Provide the (x, y) coordinate of the cell's center where the given text is located.  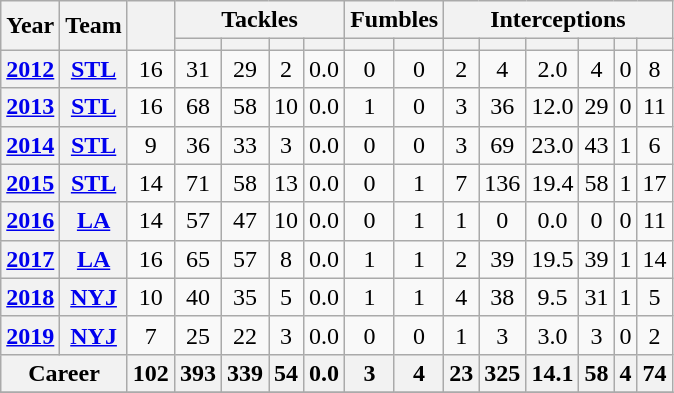
13 (286, 183)
71 (198, 183)
69 (502, 145)
Career (64, 373)
19.5 (552, 259)
9 (150, 145)
Team (94, 26)
38 (502, 297)
Tackles (259, 20)
43 (596, 145)
2018 (30, 297)
12.0 (552, 107)
40 (198, 297)
33 (244, 145)
2015 (30, 183)
14.1 (552, 373)
2014 (30, 145)
6 (654, 145)
339 (244, 373)
54 (286, 373)
9.5 (552, 297)
2016 (30, 221)
2019 (30, 335)
23.0 (552, 145)
393 (198, 373)
3.0 (552, 335)
19.4 (552, 183)
2012 (30, 69)
136 (502, 183)
74 (654, 373)
65 (198, 259)
68 (198, 107)
25 (198, 335)
17 (654, 183)
23 (462, 373)
102 (150, 373)
Interceptions (558, 20)
325 (502, 373)
Fumbles (394, 20)
2017 (30, 259)
22 (244, 335)
2013 (30, 107)
35 (244, 297)
47 (244, 221)
2.0 (552, 69)
Year (30, 26)
